Find where the given text appears and provide that cell's center as [x, y] coordinate. 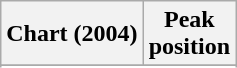
Peakposition [189, 34]
Chart (2004) [72, 34]
